Detect which cell encompasses the target text, then output its (X, Y) center coordinate. 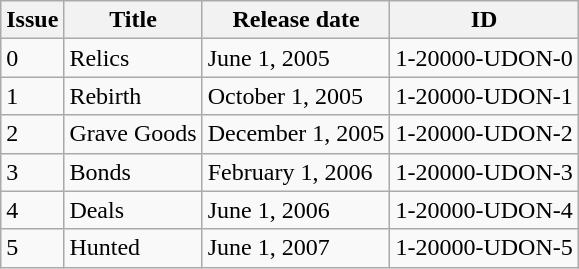
Rebirth (133, 96)
2 (32, 134)
October 1, 2005 (296, 96)
Title (133, 20)
ID (484, 20)
4 (32, 210)
June 1, 2007 (296, 248)
Grave Goods (133, 134)
1 (32, 96)
February 1, 2006 (296, 172)
Relics (133, 58)
1-20000-UDON-5 (484, 248)
1-20000-UDON-4 (484, 210)
Bonds (133, 172)
June 1, 2005 (296, 58)
Deals (133, 210)
Release date (296, 20)
Hunted (133, 248)
0 (32, 58)
5 (32, 248)
3 (32, 172)
1-20000-UDON-2 (484, 134)
1-20000-UDON-3 (484, 172)
Issue (32, 20)
1-20000-UDON-1 (484, 96)
December 1, 2005 (296, 134)
1-20000-UDON-0 (484, 58)
June 1, 2006 (296, 210)
